Output the [x, y] coordinate of the center of the cell containing the given text.  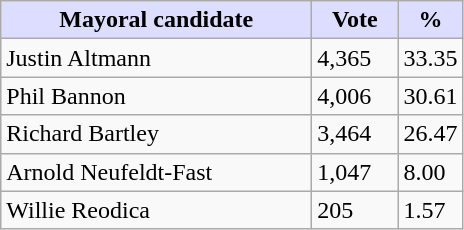
33.35 [430, 58]
1.57 [430, 210]
3,464 [355, 134]
Richard Bartley [156, 134]
4,365 [355, 58]
Phil Bannon [156, 96]
Mayoral candidate [156, 20]
205 [355, 210]
8.00 [430, 172]
26.47 [430, 134]
Willie Reodica [156, 210]
4,006 [355, 96]
Arnold Neufeldt-Fast [156, 172]
% [430, 20]
30.61 [430, 96]
1,047 [355, 172]
Justin Altmann [156, 58]
Vote [355, 20]
